Capture the cell that displays the provided text and extract its (x, y) central coordinate. 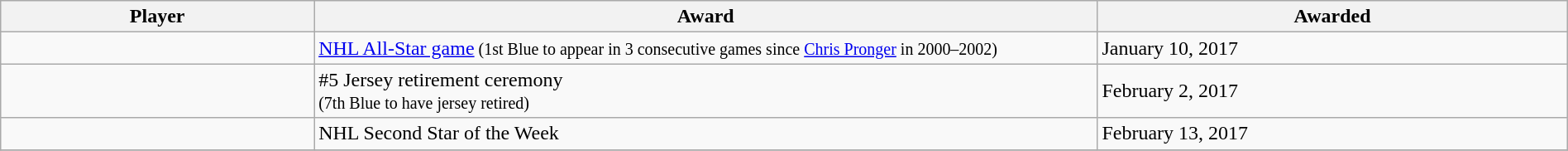
February 2, 2017 (1332, 91)
NHL Second Star of the Week (706, 134)
NHL All-Star game (1st Blue to appear in 3 consecutive games since Chris Pronger in 2000–2002) (706, 48)
#5 Jersey retirement ceremony (7th Blue to have jersey retired) (706, 91)
February 13, 2017 (1332, 134)
Award (706, 17)
January 10, 2017 (1332, 48)
Player (157, 17)
Awarded (1332, 17)
